For the text-containing cell, return its midpoint in (x, y) coordinate format. 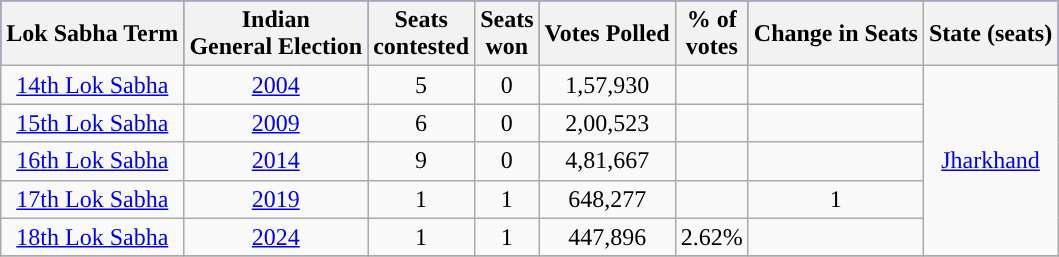
1,57,930 (607, 85)
Votes Polled (607, 34)
2024 (276, 237)
2,00,523 (607, 123)
16th Lok Sabha (92, 161)
5 (422, 85)
Seatscontested (422, 34)
2009 (276, 123)
6 (422, 123)
Seatswon (507, 34)
Change in Seats (836, 34)
14th Lok Sabha (92, 85)
17th Lok Sabha (92, 199)
Lok Sabha Term (92, 34)
State (seats) (990, 34)
2019 (276, 199)
447,896 (607, 237)
648,277 (607, 199)
Jharkhand (990, 161)
2004 (276, 85)
IndianGeneral Election (276, 34)
2.62% (712, 237)
4,81,667 (607, 161)
2014 (276, 161)
% of votes (712, 34)
18th Lok Sabha (92, 237)
9 (422, 161)
15th Lok Sabha (92, 123)
